Extract the [x, y] coordinate from the center of the cell holding the provided text.  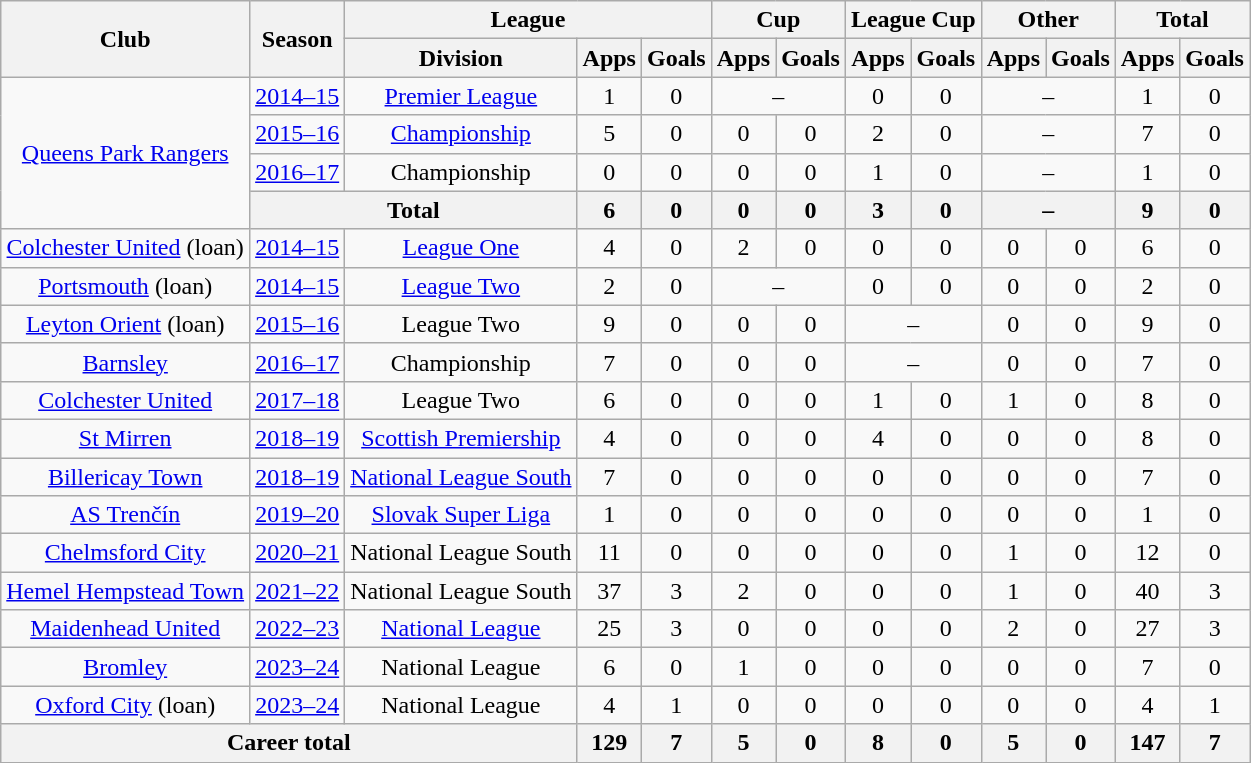
Premier League [461, 96]
Career total [289, 743]
Billericay Town [126, 477]
2019–20 [298, 515]
2022–23 [298, 629]
Slovak Super Liga [461, 515]
Maidenhead United [126, 629]
Cup [778, 20]
25 [609, 629]
Portsmouth (loan) [126, 286]
Other [1048, 20]
2017–18 [298, 400]
Barnsley [126, 362]
Bromley [126, 667]
27 [1147, 629]
2021–22 [298, 591]
37 [609, 591]
St Mirren [126, 438]
Queens Park Rangers [126, 153]
11 [609, 553]
129 [609, 743]
Hemel Hempstead Town [126, 591]
Leyton Orient (loan) [126, 324]
12 [1147, 553]
Oxford City (loan) [126, 705]
League Cup [913, 20]
Season [298, 39]
League [528, 20]
Division [461, 58]
Club [126, 39]
Scottish Premiership [461, 438]
2020–21 [298, 553]
AS Trenčín [126, 515]
Colchester United (loan) [126, 248]
Chelmsford City [126, 553]
40 [1147, 591]
League One [461, 248]
Colchester United [126, 400]
147 [1147, 743]
